Return [X, Y] of the center of cell containing provided text 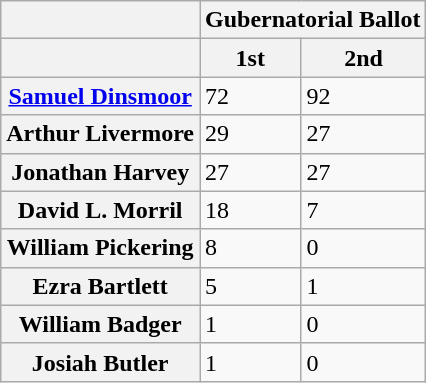
1st [250, 58]
29 [250, 134]
Arthur Livermore [100, 134]
2nd [364, 58]
Samuel Dinsmoor [100, 96]
Gubernatorial Ballot [313, 20]
7 [364, 210]
72 [250, 96]
David L. Morril [100, 210]
Ezra Bartlett [100, 286]
Jonathan Harvey [100, 172]
92 [364, 96]
5 [250, 286]
18 [250, 210]
Josiah Butler [100, 362]
William Pickering [100, 248]
William Badger [100, 324]
8 [250, 248]
